Return (X, Y) of the center of cell containing provided text 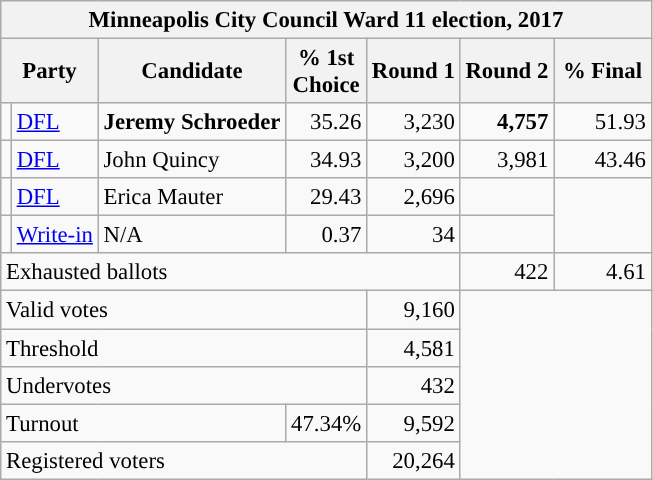
43.46 (603, 160)
35.26 (326, 122)
Undervotes (184, 385)
Minneapolis City Council Ward 11 election, 2017 (326, 20)
John Quincy (192, 160)
3,200 (414, 160)
Registered voters (184, 460)
34 (414, 235)
% 1stChoice (326, 72)
Turnout (144, 423)
51.93 (603, 122)
3,230 (414, 122)
Party (50, 72)
Candidate (192, 72)
20,264 (414, 460)
Erica Mauter (192, 197)
47.34% (326, 423)
0.37 (326, 235)
N/A (192, 235)
Round 1 (414, 72)
Valid votes (184, 310)
422 (507, 273)
9,160 (414, 310)
Write-in (54, 235)
Threshold (184, 348)
Jeremy Schroeder (192, 122)
34.93 (326, 160)
% Final (603, 72)
Exhausted ballots (230, 273)
29.43 (326, 197)
3,981 (507, 160)
2,696 (414, 197)
Round 2 (507, 72)
4,581 (414, 348)
4.61 (603, 273)
432 (414, 385)
4,757 (507, 122)
9,592 (414, 423)
